Identify which cell holds the provided text, then report its (x, y) central coordinate. 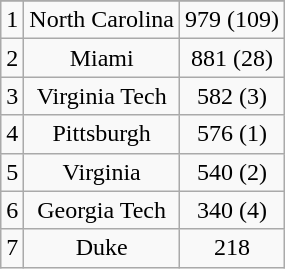
340 (4) (232, 210)
979 (109) (232, 20)
1 (12, 20)
Virginia Tech (102, 96)
7 (12, 248)
North Carolina (102, 20)
Virginia (102, 172)
4 (12, 134)
3 (12, 96)
2 (12, 58)
576 (1) (232, 134)
5 (12, 172)
Duke (102, 248)
540 (2) (232, 172)
881 (28) (232, 58)
218 (232, 248)
Miami (102, 58)
6 (12, 210)
Georgia Tech (102, 210)
582 (3) (232, 96)
Pittsburgh (102, 134)
